Locate the cell with the specified text and output its (X, Y) center coordinate. 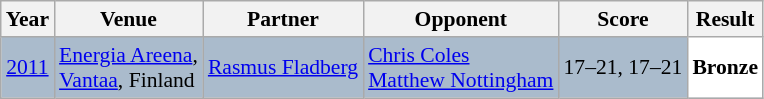
Year (28, 19)
17–21, 17–21 (622, 68)
Energia Areena,Vantaa, Finland (128, 68)
Result (725, 19)
2011 (28, 68)
Score (622, 19)
Venue (128, 19)
Bronze (725, 68)
Chris Coles Matthew Nottingham (460, 68)
Partner (283, 19)
Opponent (460, 19)
Rasmus Fladberg (283, 68)
